Return the (x, y) coordinate for the center point of the cell that contains the specified text.  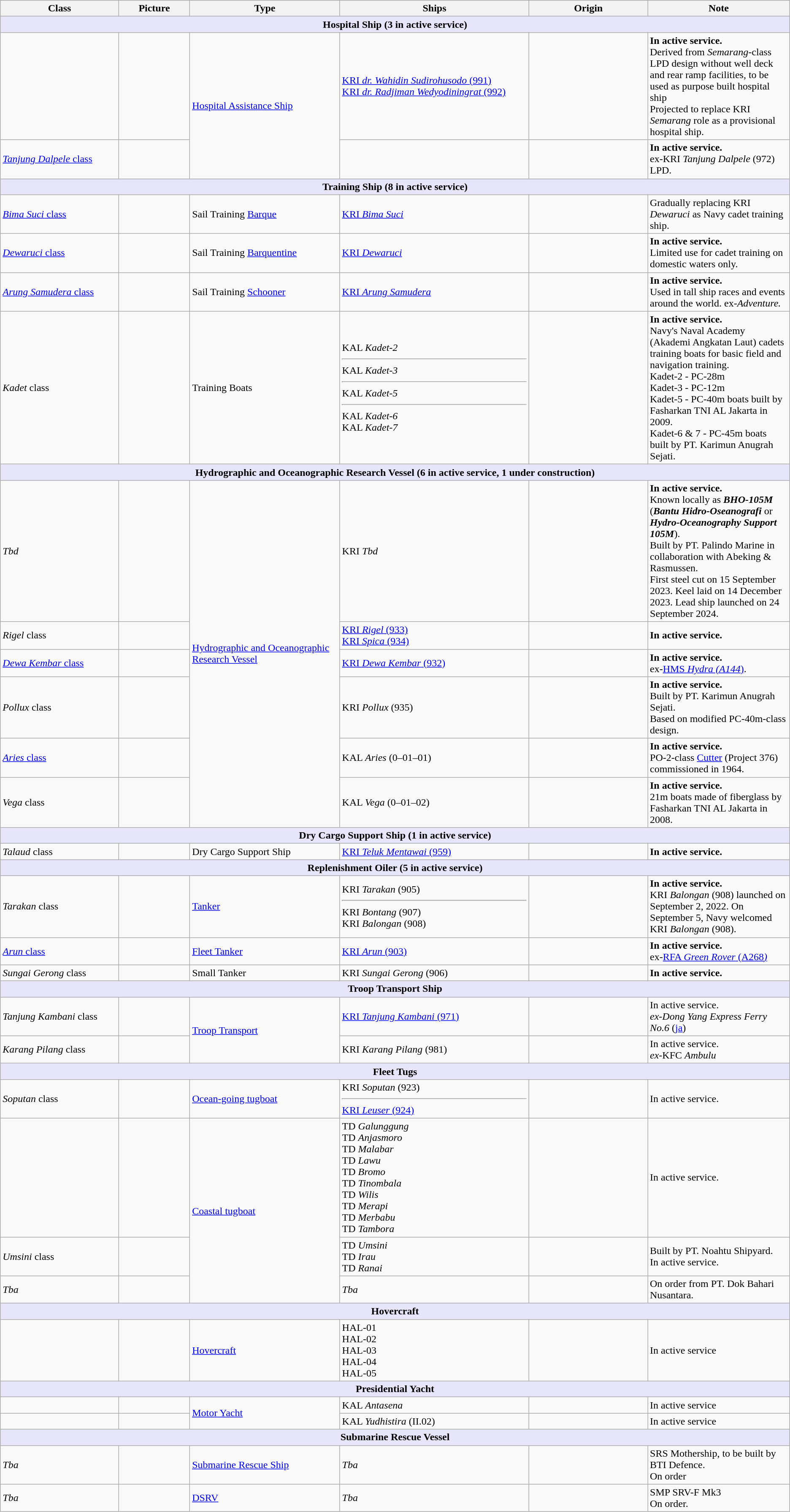
TD GalunggungTD AnjasmoroTD MalabarTD LawuTD BromoTD TinombalaTD WilisTD MerapiTD MerbabuTD Tambora (435, 1177)
Ships (435, 8)
KRI Karang Pilang (981) (435, 1050)
KRI Bima Suci (435, 214)
KRI Tarakan (905) KRI Bontang (907)KRI Balongan (908) (435, 907)
Sail Training Barquentine (265, 253)
Replenishment Oiler (5 in active service) (395, 868)
KRI Tbd (435, 551)
KRI Arung Samudera (435, 292)
Kadet class (60, 388)
Training Boats (265, 388)
Fleet Tugs (395, 1071)
In active service.Used in tall ship races and events around the world. ex-Adventure. (718, 292)
Gradually replacing KRI Dewaruci as Navy cadet training ship. (718, 214)
Sail Training Barque (265, 214)
In active service.PO-2-class Cutter (Project 376) commissioned in 1964. (718, 758)
HAL-01HAL-02HAL-03HAL-04HAL-05 (435, 1350)
KRI Teluk Mentawai (959) (435, 852)
Motor Yacht (265, 1413)
Bima Suci class (60, 214)
Picture (154, 8)
Karang Pilang class (60, 1050)
Fleet Tanker (265, 951)
Submarine Rescue Vessel (395, 1437)
DSRV (265, 1498)
Troop Transport (265, 1030)
Tanjung Kambani class (60, 1016)
Dewaruci class (60, 253)
Type (265, 8)
Note (718, 8)
Coastal tugboat (265, 1211)
KRI Dewa Kembar (932) (435, 663)
KAL Kadet-2KAL Kadet-3KAL Kadet-5KAL Kadet-6KAL Kadet-7 (435, 388)
Arung Samudera class (60, 292)
Dry Cargo Support Ship (265, 852)
KAL Yudhistira (II.02) (435, 1421)
Submarine Rescue Ship (265, 1465)
Training Ship (8 in active service) (395, 187)
Class (60, 8)
On order from PT. Dok Bahari Nusantara. (718, 1289)
Tanjung Dalpele class (60, 159)
In active service.ex-KRI Tanjung Dalpele (972) LPD. (718, 159)
KRI Dewaruci (435, 253)
Presidential Yacht (395, 1389)
KRI Tanjung Kambani (971) (435, 1016)
In active service.21m boats made of fiberglass by Fasharkan TNI AL Jakarta in 2008. (718, 802)
KAL Aries (0–01–01) (435, 758)
In active service.ex-HMS Hydra (A144). (718, 663)
Sungai Gerong class (60, 973)
In active service.Built by PT. Karimun Anugrah Sejati.Based on modified PC-40m-class design. (718, 708)
In active service.Limited use for cadet training on domestic waters only. (718, 253)
In active service.ex-KFC Ambulu (718, 1050)
Dry Cargo Support Ship (1 in active service) (395, 836)
In active service.ex-RFA Green Rover (A268) (718, 951)
Hydrographic and Oceanographic Research Vessel (265, 654)
Soputan class (60, 1099)
SRS Mothership, to be built by BTI Defence.On order (718, 1465)
Tbd (60, 551)
Hospital Assistance Ship (265, 106)
KRI Arun (903) (435, 951)
In active service.ex-Dong Yang Express Ferry No.6 (ja) (718, 1016)
Dewa Kembar class (60, 663)
Tarakan class (60, 907)
Small Tanker (265, 973)
Umsini class (60, 1257)
Hospital Ship (3 in active service) (395, 24)
Tanker (265, 907)
KRI Rigel (933)KRI Spica (934) (435, 635)
Arun class (60, 951)
Troop Transport Ship (395, 989)
Origin (588, 8)
KRI Sungai Gerong (906) (435, 973)
KAL Vega (0–01–02) (435, 802)
Hydrographic and Oceanographic Research Vessel (6 in active service, 1 under construction) (395, 472)
KAL Antasena (435, 1405)
Vega class (60, 802)
Sail Training Schooner (265, 292)
KRI Pollux (935) (435, 708)
Rigel class (60, 635)
KRI Soputan (923) KRI Leuser (924) (435, 1099)
Talaud class (60, 852)
TD UmsiniTD IrauTD Ranai (435, 1257)
Pollux class (60, 708)
Built by PT. Noahtu Shipyard.In active service. (718, 1257)
In active service.KRI Balongan (908) launched on September 2, 2022. On September 5, Navy welcomed KRI Balongan (908). (718, 907)
Aries class (60, 758)
Ocean-going tugboat (265, 1099)
SMP SRV-F Mk3On order. (718, 1498)
KRI dr. Wahidin Sudirohusodo (991)KRI dr. Radjiman Wedyodiningrat (992) (435, 86)
